Return the [X, Y] coordinate for the center point of the cell that contains the specified text.  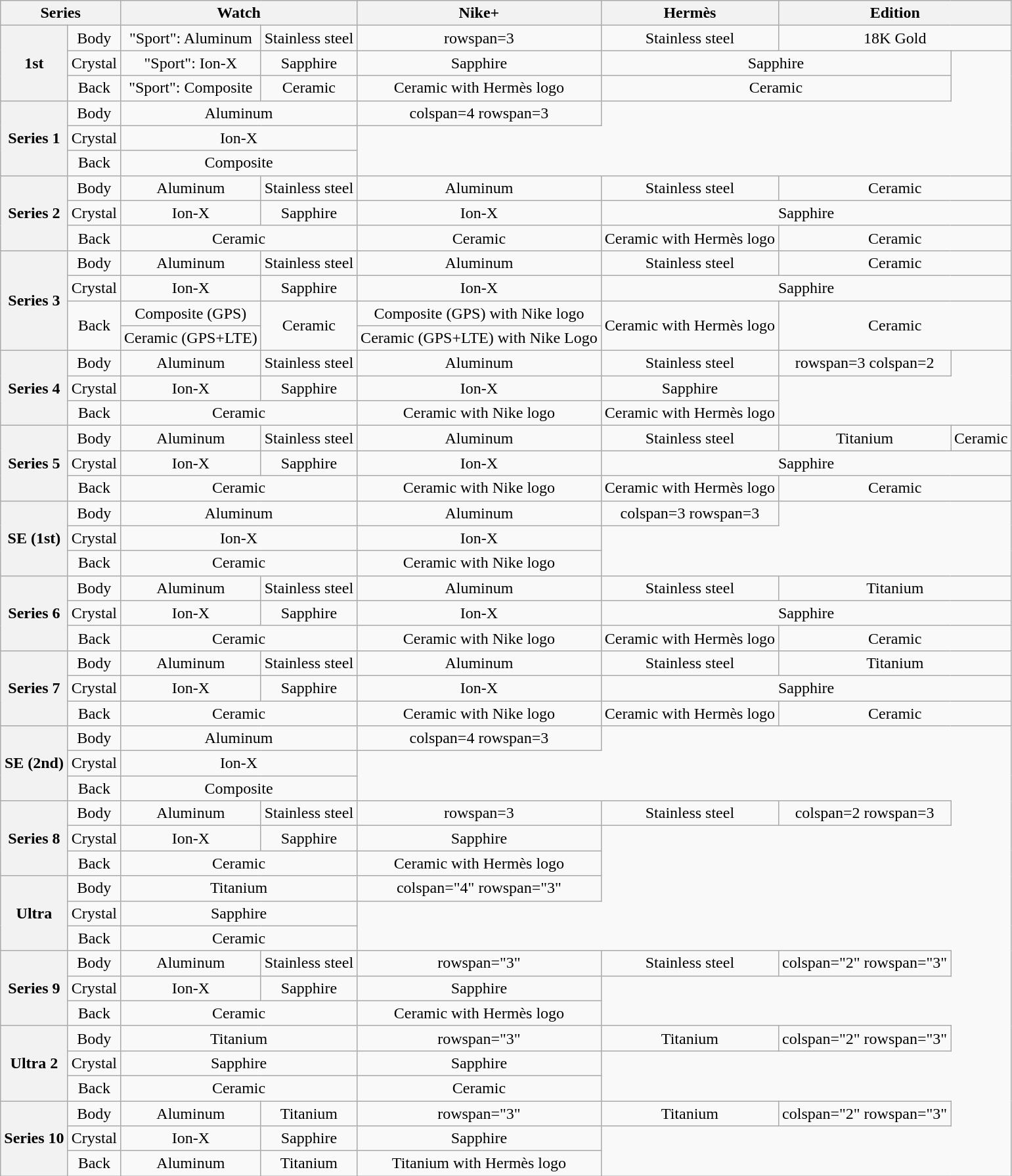
Composite (GPS) [191, 313]
Hermès [690, 13]
"Sport": Composite [191, 88]
Series [60, 13]
Series 1 [34, 138]
Series 6 [34, 613]
Series 7 [34, 688]
"Sport": Ion-X [191, 63]
Edition [895, 13]
Composite (GPS) with Nike logo [479, 313]
Series 3 [34, 300]
SE (2nd) [34, 763]
Series 2 [34, 213]
colspan=2 rowspan=3 [865, 813]
Series 8 [34, 838]
Nike+ [479, 13]
1st [34, 63]
Series 5 [34, 463]
SE (1st) [34, 538]
Ultra 2 [34, 1063]
"Sport": Aluminum [191, 38]
Series 4 [34, 388]
rowspan=3 colspan=2 [865, 363]
Watch [239, 13]
Ultra [34, 913]
colspan=3 rowspan=3 [690, 513]
Ceramic (GPS+LTE) [191, 338]
18K Gold [895, 38]
Series 10 [34, 1139]
Ceramic (GPS+LTE) with Nike Logo [479, 338]
Titanium with Hermès logo [479, 1164]
Series 9 [34, 988]
colspan="4" rowspan="3" [479, 888]
